Scan for the cell matching the given text and deliver its (x, y) coordinate at center. 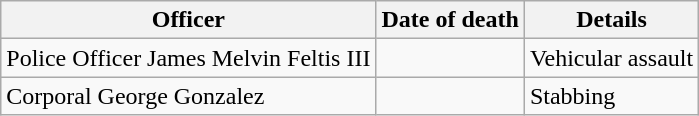
Details (611, 20)
Vehicular assault (611, 58)
Police Officer James Melvin Feltis III (188, 58)
Corporal George Gonzalez (188, 96)
Officer (188, 20)
Date of death (450, 20)
Stabbing (611, 96)
